For the text-containing cell, return its midpoint in [X, Y] coordinate format. 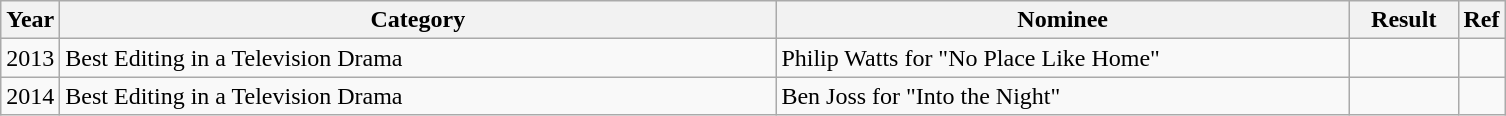
Result [1404, 20]
2013 [30, 58]
Nominee [1063, 20]
Ben Joss for "Into the Night" [1063, 96]
Philip Watts for "No Place Like Home" [1063, 58]
Category [418, 20]
Ref [1482, 20]
2014 [30, 96]
Year [30, 20]
